Scan for the cell matching the given text and deliver its (x, y) coordinate at center. 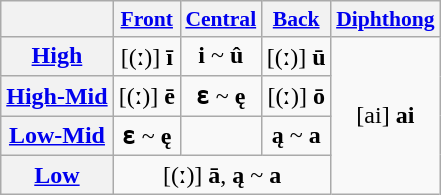
Front (146, 19)
[(ː)] ī (146, 56)
ą ~ a (296, 136)
i ~ û (220, 56)
[(ː)] ō (296, 96)
Central (220, 19)
Diphthong (386, 19)
High-Mid (57, 96)
Low-Mid (57, 136)
[ai] ai (386, 115)
[(ː)] ū (296, 56)
[(ː)] ē (146, 96)
[(ː)] ā, ą ~ a (222, 175)
Back (296, 19)
High (57, 56)
Low (57, 175)
